Search for the cell housing the specified text and yield its (X, Y) center coordinate. 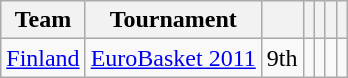
EuroBasket 2011 (173, 58)
Tournament (173, 20)
9th (282, 58)
Team (43, 20)
Finland (43, 58)
